Extract the (X, Y) coordinate from the center of the cell holding the provided text.  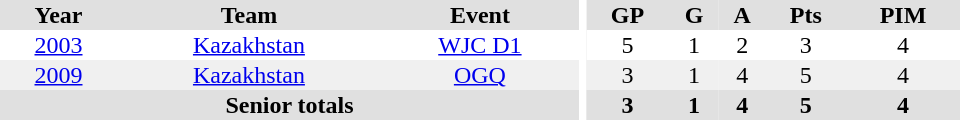
G (694, 15)
2003 (58, 45)
Year (58, 15)
PIM (903, 15)
Event (480, 15)
Pts (806, 15)
WJC D1 (480, 45)
2009 (58, 75)
OGQ (480, 75)
Senior totals (290, 105)
2 (742, 45)
GP (628, 15)
A (742, 15)
Team (249, 15)
